Return the [x, y] coordinate for the center point of the cell that contains the specified text.  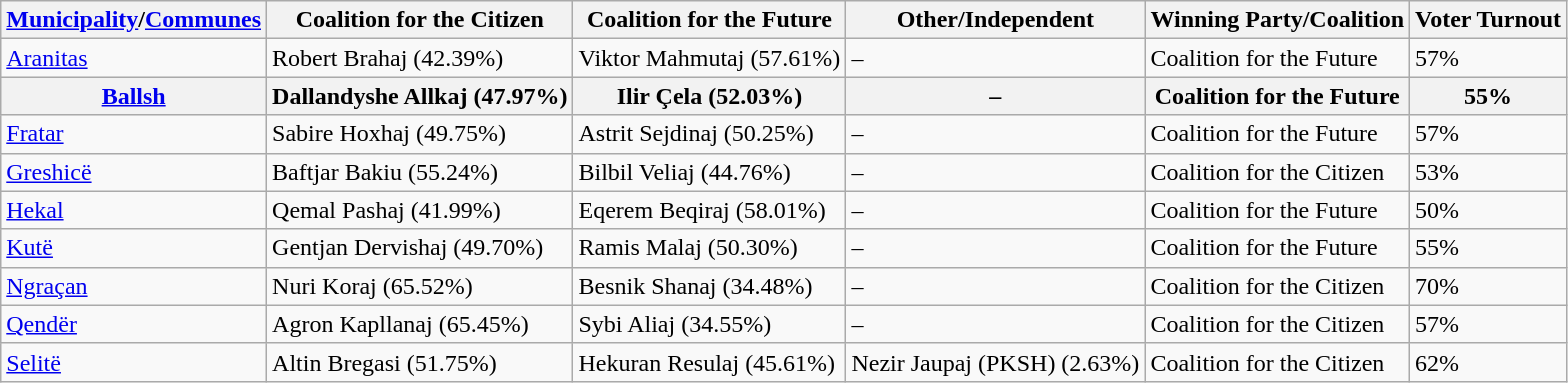
Selitë [134, 362]
Hekuran Resulaj (45.61%) [710, 362]
Nezir Jaupaj (PKSH) (2.63%) [996, 362]
Ramis Malaj (50.30%) [710, 248]
Altin Bregasi (51.75%) [420, 362]
Besnik Shanaj (34.48%) [710, 286]
Dallandyshe Allkaj (47.97%) [420, 96]
Bilbil Veliaj (44.76%) [710, 172]
Baftjar Bakiu (55.24%) [420, 172]
62% [1488, 362]
53% [1488, 172]
Sybi Aliaj (34.55%) [710, 324]
Other/Independent [996, 20]
Astrit Sejdinaj (50.25%) [710, 134]
Sabire Hoxhaj (49.75%) [420, 134]
Agron Kapllanaj (65.45%) [420, 324]
Ballsh [134, 96]
Gentjan Dervishaj (49.70%) [420, 248]
50% [1488, 210]
Winning Party/Coalition [1278, 20]
Greshicë [134, 172]
70% [1488, 286]
Hekal [134, 210]
Fratar [134, 134]
Municipality/Communes [134, 20]
Kutë [134, 248]
Qemal Pashaj (41.99%) [420, 210]
Qendër [134, 324]
Eqerem Beqiraj (58.01%) [710, 210]
Robert Brahaj (42.39%) [420, 58]
Ngraçan [134, 286]
Voter Turnout [1488, 20]
Ilir Çela (52.03%) [710, 96]
Aranitas [134, 58]
Viktor Mahmutaj (57.61%) [710, 58]
Nuri Koraj (65.52%) [420, 286]
